Detect which cell encompasses the target text, then output its (X, Y) center coordinate. 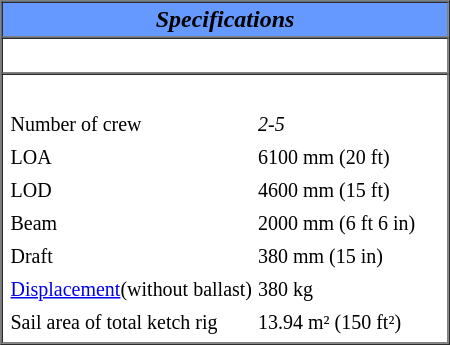
380 kg (337, 288)
Draft (132, 255)
Beam (132, 222)
13.94 m² (150 ft²) (337, 321)
Sail area of total ketch rig (132, 321)
2000 mm (6 ft 6 in) (337, 222)
2-5 (337, 123)
LOD (132, 189)
LOA (132, 156)
Number of crew (132, 123)
4600 mm (15 ft) (337, 189)
6100 mm (20 ft) (337, 156)
Displacement(without ballast) (132, 288)
Specifications (226, 20)
380 mm (15 in) (337, 255)
